Locate the cell with the specified text and output its [x, y] center coordinate. 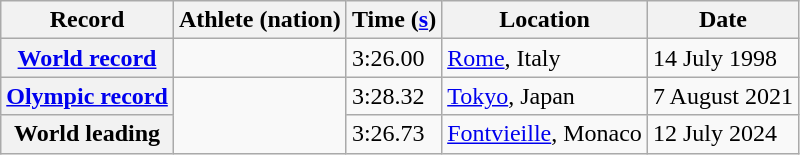
Rome, Italy [545, 58]
7 August 2021 [722, 96]
World leading [88, 134]
Date [722, 20]
Record [88, 20]
World record [88, 58]
Location [545, 20]
Time (s) [394, 20]
3:26.00 [394, 58]
3:28.32 [394, 96]
Fontvieille, Monaco [545, 134]
Tokyo, Japan [545, 96]
3:26.73 [394, 134]
Athlete (nation) [260, 20]
12 July 2024 [722, 134]
Olympic record [88, 96]
14 July 1998 [722, 58]
